Identify which cell holds the provided text, then report its [x, y] central coordinate. 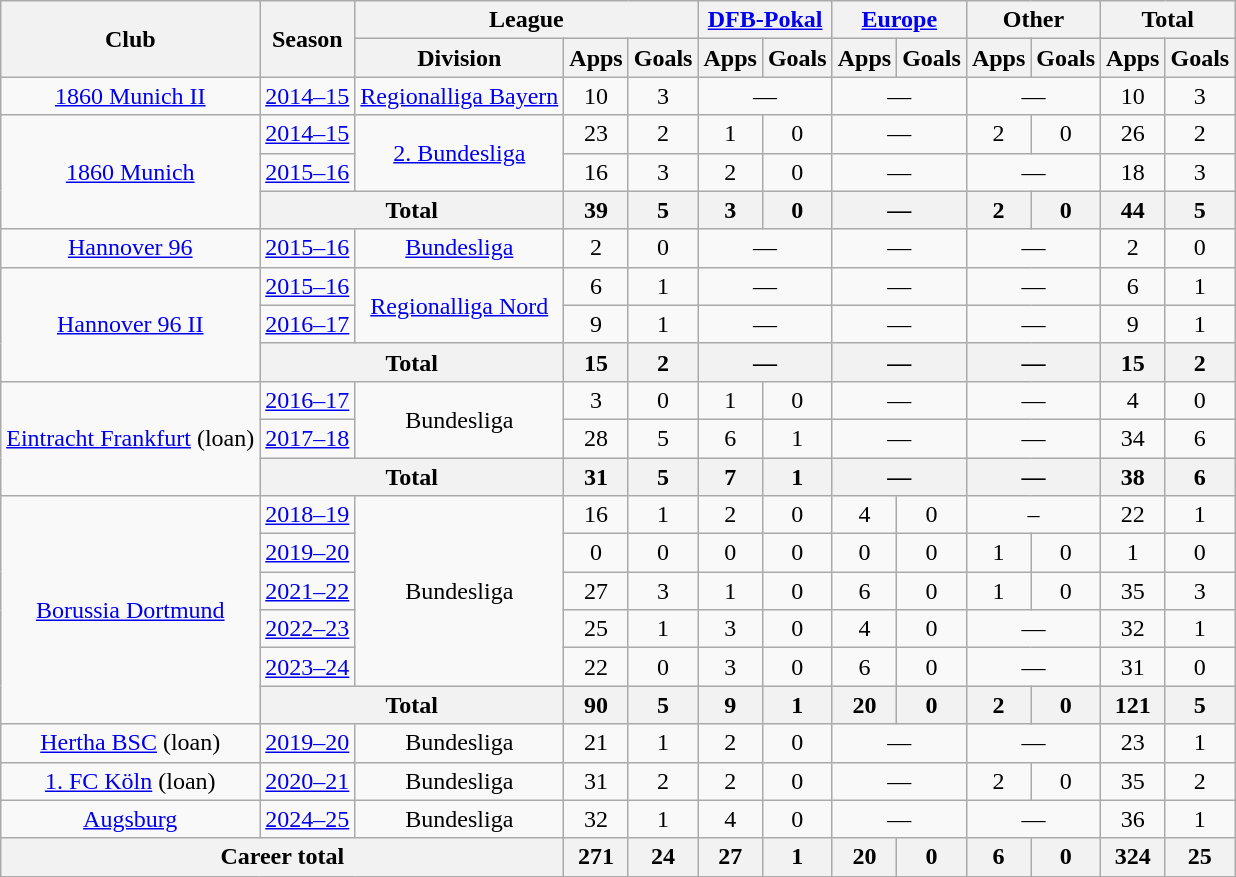
39 [596, 210]
Season [308, 39]
Club [130, 39]
18 [1133, 172]
Hertha BSC (loan) [130, 743]
2018–19 [308, 515]
2023–24 [308, 667]
League [526, 20]
DFB-Pokal [765, 20]
Career total [282, 857]
2. Bundesliga [460, 153]
7 [730, 477]
38 [1133, 477]
44 [1133, 210]
Augsburg [130, 819]
Hannover 96 [130, 248]
2022–23 [308, 629]
Regionalliga Nord [460, 305]
24 [663, 857]
Other [1033, 20]
Borussia Dortmund [130, 610]
2024–25 [308, 819]
Hannover 96 II [130, 324]
2017–18 [308, 438]
28 [596, 438]
Europe [899, 20]
34 [1133, 438]
324 [1133, 857]
26 [1133, 134]
2021–22 [308, 591]
2020–21 [308, 781]
90 [596, 705]
121 [1133, 705]
Regionalliga Bayern [460, 96]
1. FC Köln (loan) [130, 781]
271 [596, 857]
Division [460, 58]
21 [596, 743]
1860 Munich II [130, 96]
– [1033, 515]
Eintracht Frankfurt (loan) [130, 438]
36 [1133, 819]
1860 Munich [130, 172]
